Find where the given text appears and provide that cell's center as [X, Y] coordinate. 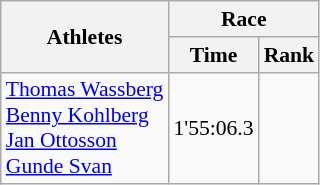
Rank [290, 55]
Time [213, 55]
Athletes [85, 36]
Race [244, 19]
Thomas WassbergBenny KohlbergJan OttossonGunde Svan [85, 128]
1'55:06.3 [213, 128]
